Determine the [x, y] coordinate at the center of the cell enclosing the given text.  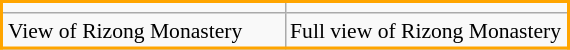
Full view of Rizong Monastery [426, 31]
View of Rizong Monastery [144, 31]
